Capture the cell that displays the provided text and extract its (X, Y) central coordinate. 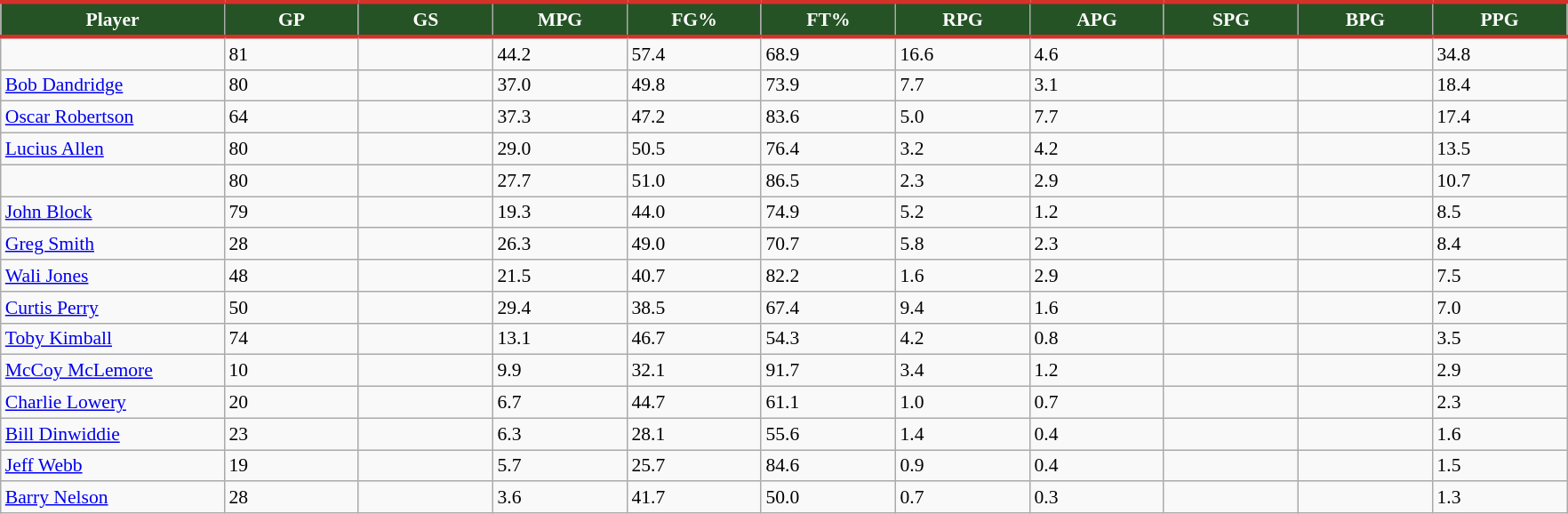
John Block (113, 213)
29.4 (560, 308)
Greg Smith (113, 245)
1.0 (962, 403)
84.6 (828, 466)
1.4 (962, 434)
32.1 (693, 371)
Bill Dinwiddie (113, 434)
3.2 (962, 149)
10 (292, 371)
86.5 (828, 181)
19.3 (560, 213)
74.9 (828, 213)
7.0 (1499, 308)
3.5 (1499, 339)
0.8 (1097, 339)
10.7 (1499, 181)
Barry Nelson (113, 498)
54.3 (828, 339)
50.0 (828, 498)
9.9 (560, 371)
81 (292, 53)
BPG (1365, 20)
40.7 (693, 276)
RPG (962, 20)
49.0 (693, 245)
1.5 (1499, 466)
5.2 (962, 213)
7.5 (1499, 276)
Charlie Lowery (113, 403)
6.3 (560, 434)
44.0 (693, 213)
34.8 (1499, 53)
APG (1097, 20)
61.1 (828, 403)
55.6 (828, 434)
6.7 (560, 403)
57.4 (693, 53)
MPG (560, 20)
SPG (1230, 20)
25.7 (693, 466)
4.6 (1097, 53)
16.6 (962, 53)
3.1 (1097, 85)
13.5 (1499, 149)
0.3 (1097, 498)
76.4 (828, 149)
50 (292, 308)
Oscar Robertson (113, 117)
Wali Jones (113, 276)
8.5 (1499, 213)
8.4 (1499, 245)
9.4 (962, 308)
0.9 (962, 466)
20 (292, 403)
5.8 (962, 245)
48 (292, 276)
74 (292, 339)
50.5 (693, 149)
68.9 (828, 53)
3.6 (560, 498)
83.6 (828, 117)
44.2 (560, 53)
38.5 (693, 308)
Curtis Perry (113, 308)
21.5 (560, 276)
23 (292, 434)
26.3 (560, 245)
5.7 (560, 466)
51.0 (693, 181)
67.4 (828, 308)
47.2 (693, 117)
13.1 (560, 339)
91.7 (828, 371)
41.7 (693, 498)
27.7 (560, 181)
3.4 (962, 371)
37.0 (560, 85)
19 (292, 466)
Player (113, 20)
49.8 (693, 85)
5.0 (962, 117)
PPG (1499, 20)
GS (425, 20)
18.4 (1499, 85)
29.0 (560, 149)
46.7 (693, 339)
1.3 (1499, 498)
GP (292, 20)
Bob Dandridge (113, 85)
Jeff Webb (113, 466)
FT% (828, 20)
McCoy McLemore (113, 371)
64 (292, 117)
17.4 (1499, 117)
Lucius Allen (113, 149)
Toby Kimball (113, 339)
70.7 (828, 245)
79 (292, 213)
37.3 (560, 117)
44.7 (693, 403)
28.1 (693, 434)
FG% (693, 20)
82.2 (828, 276)
73.9 (828, 85)
